Identify which cell holds the provided text, then report its (x, y) central coordinate. 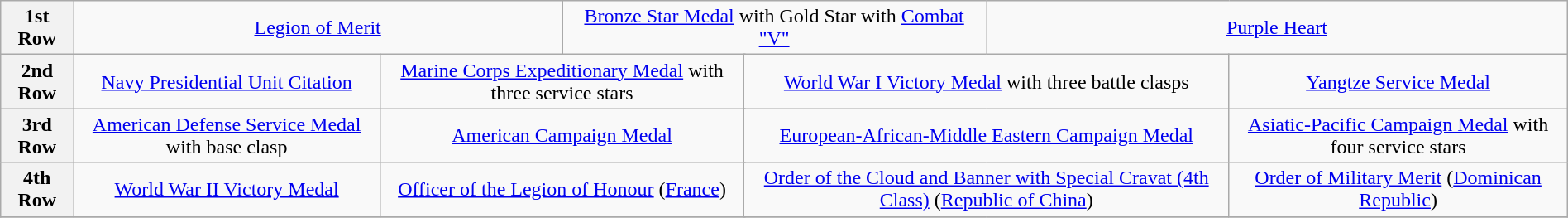
American Defense Service Medal with base clasp (227, 136)
Order of the Cloud and Banner with Special Cravat (4th Class) (Republic of China) (987, 189)
Legion of Merit (318, 28)
Navy Presidential Unit Citation (227, 81)
Asiatic-Pacific Campaign Medal with four service stars (1398, 136)
3rd Row (37, 136)
World War II Victory Medal (227, 189)
2nd Row (37, 81)
Yangtze Service Medal (1398, 81)
European-African-Middle Eastern Campaign Medal (987, 136)
World War I Victory Medal with three battle clasps (987, 81)
1st Row (37, 28)
American Campaign Medal (562, 136)
Bronze Star Medal with Gold Star with Combat "V" (774, 28)
Purple Heart (1277, 28)
Order of Military Merit (Dominican Republic) (1398, 189)
Officer of the Legion of Honour (France) (562, 189)
4th Row (37, 189)
Marine Corps Expeditionary Medal with three service stars (562, 81)
